Extract the [X, Y] coordinate from the center of the cell holding the provided text.  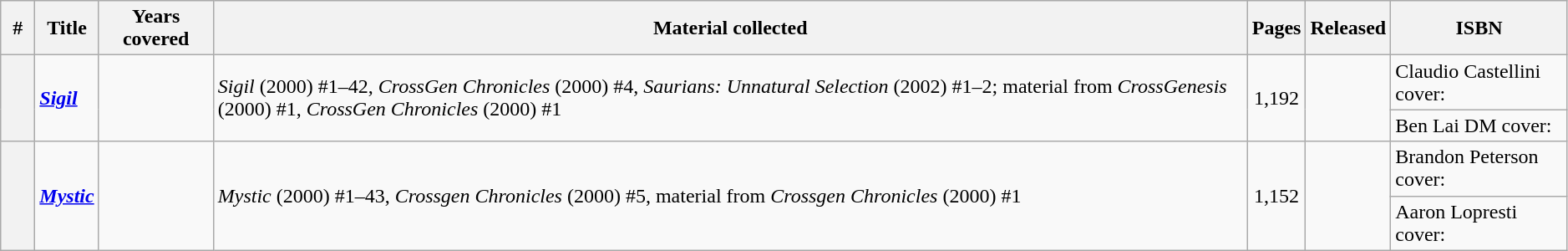
Mystic (2000) #1–43, Crossgen Chronicles (2000) #5, material from Crossgen Chronicles (2000) #1 [730, 196]
Aaron Lopresti cover: [1479, 223]
Brandon Peterson cover: [1479, 169]
Ben Lai DM cover: [1479, 125]
Pages [1276, 28]
Title [67, 28]
1,192 [1276, 99]
Released [1348, 28]
Sigil [67, 99]
1,152 [1276, 196]
Material collected [730, 28]
Years covered [155, 28]
Mystic [67, 196]
ISBN [1479, 28]
Claudio Castellini cover: [1479, 82]
# [18, 28]
